Detect which cell encompasses the target text, then output its [x, y] center coordinate. 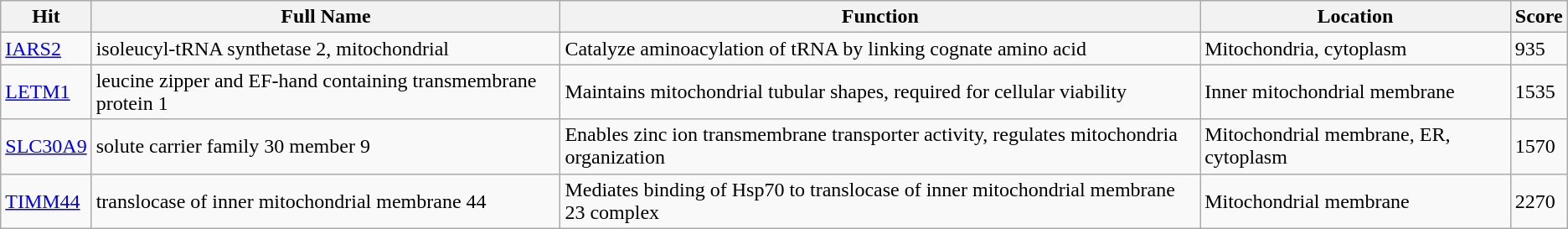
Maintains mitochondrial tubular shapes, required for cellular viability [880, 92]
2270 [1539, 201]
LETM1 [46, 92]
Enables zinc ion transmembrane transporter activity, regulates mitochondria organization [880, 146]
TIMM44 [46, 201]
Function [880, 17]
leucine zipper and EF-hand containing transmembrane protein 1 [326, 92]
935 [1539, 49]
1570 [1539, 146]
Hit [46, 17]
Mitochondrial membrane [1355, 201]
translocase of inner mitochondrial membrane 44 [326, 201]
Mitochondrial membrane, ER, cytoplasm [1355, 146]
SLC30A9 [46, 146]
IARS2 [46, 49]
Mediates binding of Hsp70 to translocase of inner mitochondrial membrane 23 complex [880, 201]
solute carrier family 30 member 9 [326, 146]
Mitochondria, cytoplasm [1355, 49]
isoleucyl-tRNA synthetase 2, mitochondrial [326, 49]
Location [1355, 17]
1535 [1539, 92]
Inner mitochondrial membrane [1355, 92]
Full Name [326, 17]
Catalyze aminoacylation of tRNA by linking cognate amino acid [880, 49]
Score [1539, 17]
